Determine the [X, Y] coordinate at the center of the cell enclosing the given text.  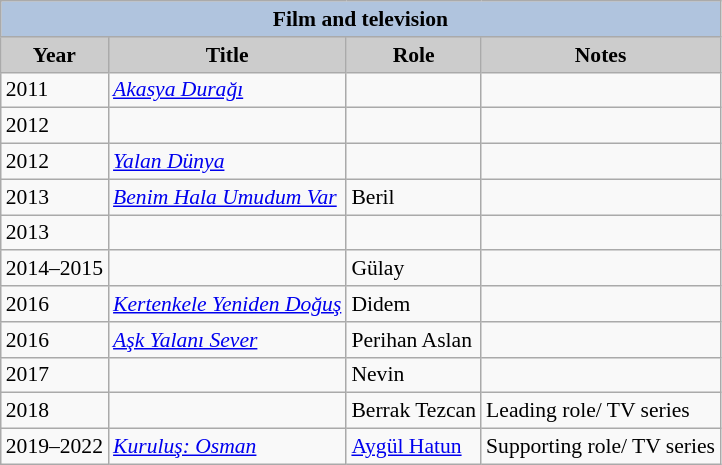
Benim Hala Umudum Var [227, 197]
Supporting role/ TV series [600, 447]
Leading role/ TV series [600, 411]
Perihan Aslan [414, 340]
Gülay [414, 269]
Kertenkele Yeniden Doğuş [227, 304]
2014–2015 [54, 269]
2017 [54, 375]
Year [54, 55]
Nevin [414, 375]
Yalan Dünya [227, 162]
Kuruluş: Osman [227, 447]
Role [414, 55]
2018 [54, 411]
2019–2022 [54, 447]
Didem [414, 304]
Aygül Hatun [414, 447]
Berrak Tezcan [414, 411]
Aşk Yalanı Sever [227, 340]
2011 [54, 90]
Film and television [360, 19]
Beril [414, 197]
Akasya Durağı [227, 90]
Notes [600, 55]
Title [227, 55]
